Return the (x, y) coordinate for the center point of the cell that contains the specified text.  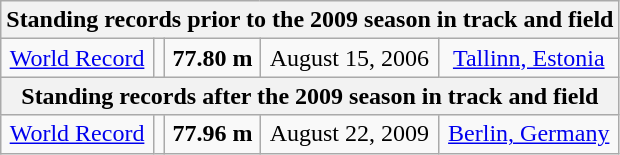
Standing records after the 2009 season in track and field (310, 96)
Berlin, Germany (529, 134)
August 15, 2006 (349, 58)
August 22, 2009 (349, 134)
77.96 m (212, 134)
Standing records prior to the 2009 season in track and field (310, 20)
77.80 m (212, 58)
Tallinn, Estonia (529, 58)
